Identify which cell holds the provided text, then report its [X, Y] central coordinate. 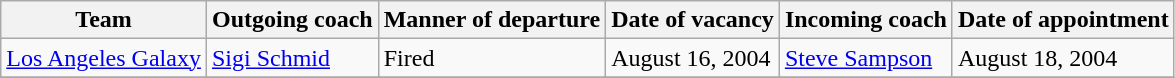
Date of appointment [1063, 20]
Incoming coach [866, 20]
Steve Sampson [866, 58]
Manner of departure [492, 20]
Fired [492, 58]
Los Angeles Galaxy [104, 58]
August 16, 2004 [693, 58]
Date of vacancy [693, 20]
August 18, 2004 [1063, 58]
Sigi Schmid [292, 58]
Outgoing coach [292, 20]
Team [104, 20]
